Determine the [X, Y] coordinate at the center of the cell enclosing the given text.  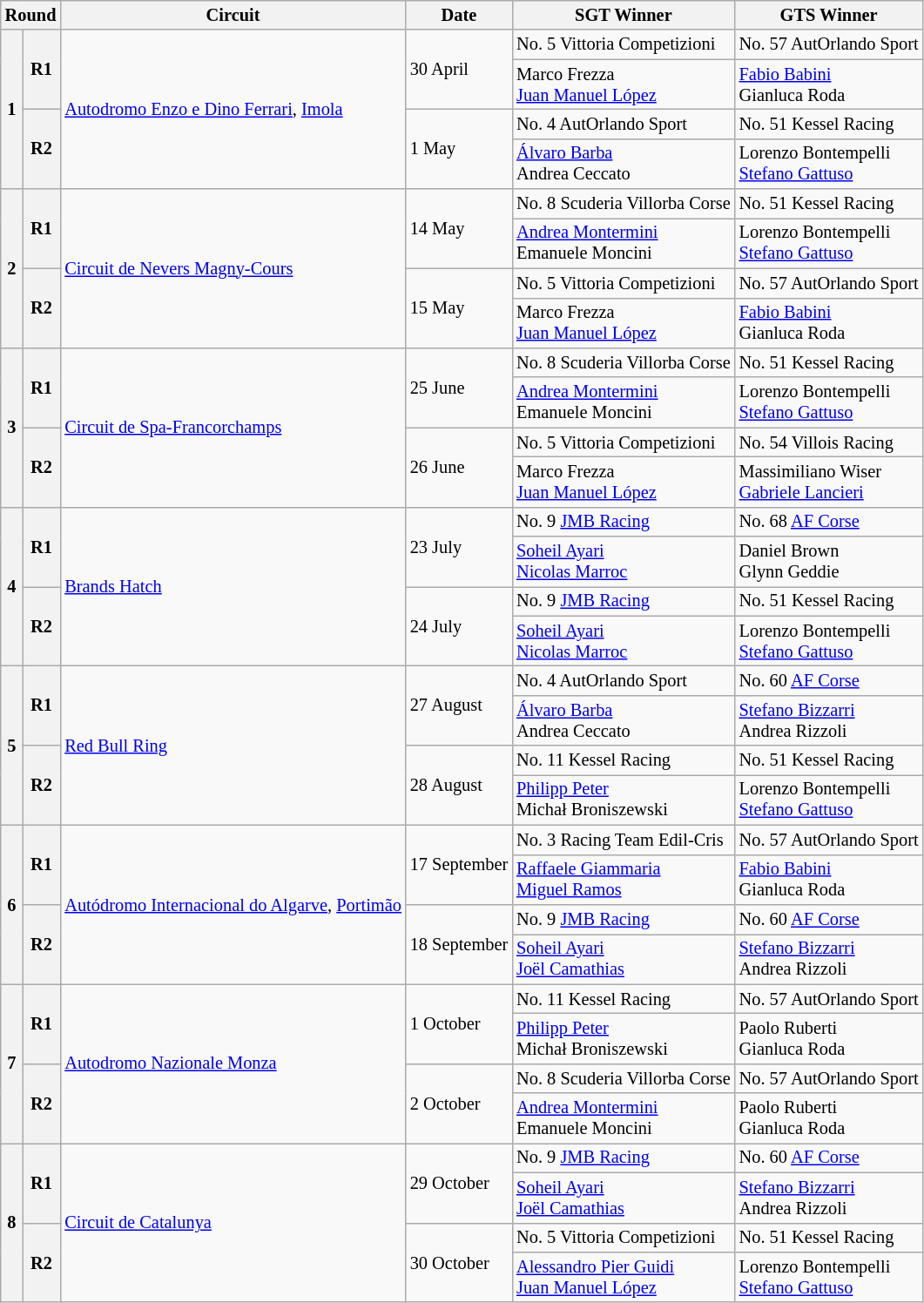
30 October [459, 1263]
17 September [459, 864]
Massimiliano Wiser Gabriele Lancieri [829, 482]
Daniel Brown Glynn Geddie [829, 562]
3 [12, 427]
14 May [459, 228]
30 April [459, 70]
6 [12, 904]
27 August [459, 706]
24 July [459, 625]
Alessandro Pier Guidi Juan Manuel López [624, 1277]
Circuit de Catalunya [233, 1223]
7 [12, 1064]
15 May [459, 308]
Brands Hatch [233, 587]
Autódromo Internacional do Algarve, Portimão [233, 904]
Autodromo Nazionale Monza [233, 1064]
25 June [459, 387]
23 July [459, 547]
1 October [459, 1024]
2 [12, 268]
No. 54 Villois Racing [829, 442]
2 October [459, 1103]
18 September [459, 944]
Raffaele Giammaria Miguel Ramos [624, 880]
5 [12, 746]
4 [12, 587]
8 [12, 1223]
26 June [459, 467]
Red Bull Ring [233, 746]
Autodromo Enzo e Dino Ferrari, Imola [233, 110]
No. 3 Racing Team Edil-Cris [624, 840]
1 May [459, 148]
Circuit de Nevers Magny-Cours [233, 268]
No. 68 AF Corse [829, 522]
Circuit [233, 15]
28 August [459, 786]
GTS Winner [829, 15]
Circuit de Spa-Francorchamps [233, 427]
Round [31, 15]
Date [459, 15]
29 October [459, 1183]
1 [12, 110]
SGT Winner [624, 15]
